Extract the (x, y) coordinate from the center of the cell holding the provided text.  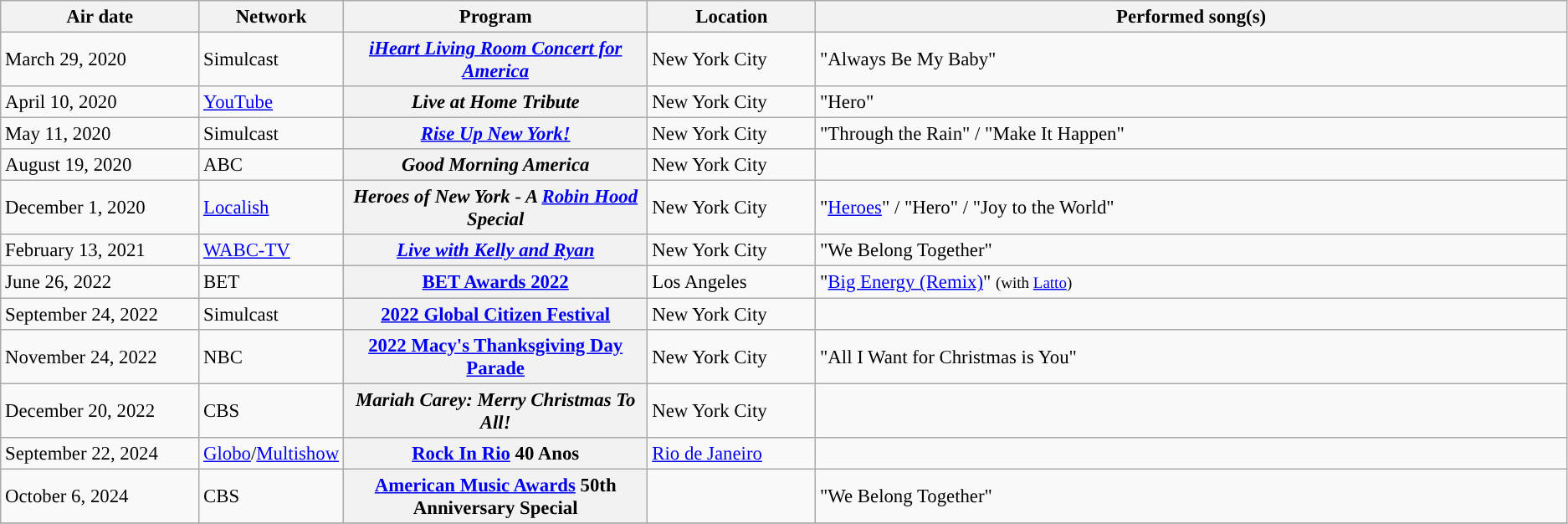
Globo/Multishow (271, 453)
Network (271, 17)
ABC (271, 165)
Mariah Carey: Merry Christmas To All! (495, 410)
Localish (271, 208)
YouTube (271, 102)
December 1, 2020 (100, 208)
September 24, 2022 (100, 314)
2022 Global Citizen Festival (495, 314)
Live with Kelly and Ryan (495, 250)
Live at Home Tribute (495, 102)
BET (271, 282)
2022 Macy's Thanksgiving Day Parade (495, 357)
American Music Awards 50th Anniversary Special (495, 496)
"Through the Rain" / "Make It Happen" (1191, 134)
October 6, 2024 (100, 496)
November 24, 2022 (100, 357)
December 20, 2022 (100, 410)
"Big Energy (Remix)" (with Latto) (1191, 282)
Los Angeles (731, 282)
"All I Want for Christmas is You" (1191, 357)
May 11, 2020 (100, 134)
Heroes of New York - A Robin Hood Special (495, 208)
Air date (100, 17)
iHeart Living Room Concert for America (495, 60)
Rise Up New York! (495, 134)
Performed song(s) (1191, 17)
June 26, 2022 (100, 282)
August 19, 2020 (100, 165)
"Heroes" / "Hero" / "Joy to the World" (1191, 208)
WABC-TV (271, 250)
"Hero" (1191, 102)
Good Morning America (495, 165)
April 10, 2020 (100, 102)
"Always Be My Baby" (1191, 60)
BET Awards 2022 (495, 282)
March 29, 2020 (100, 60)
Rio de Janeiro (731, 453)
Program (495, 17)
Location (731, 17)
February 13, 2021 (100, 250)
NBC (271, 357)
Rock In Rio 40 Anos (495, 453)
September 22, 2024 (100, 453)
